Capture the cell that displays the provided text and extract its [x, y] central coordinate. 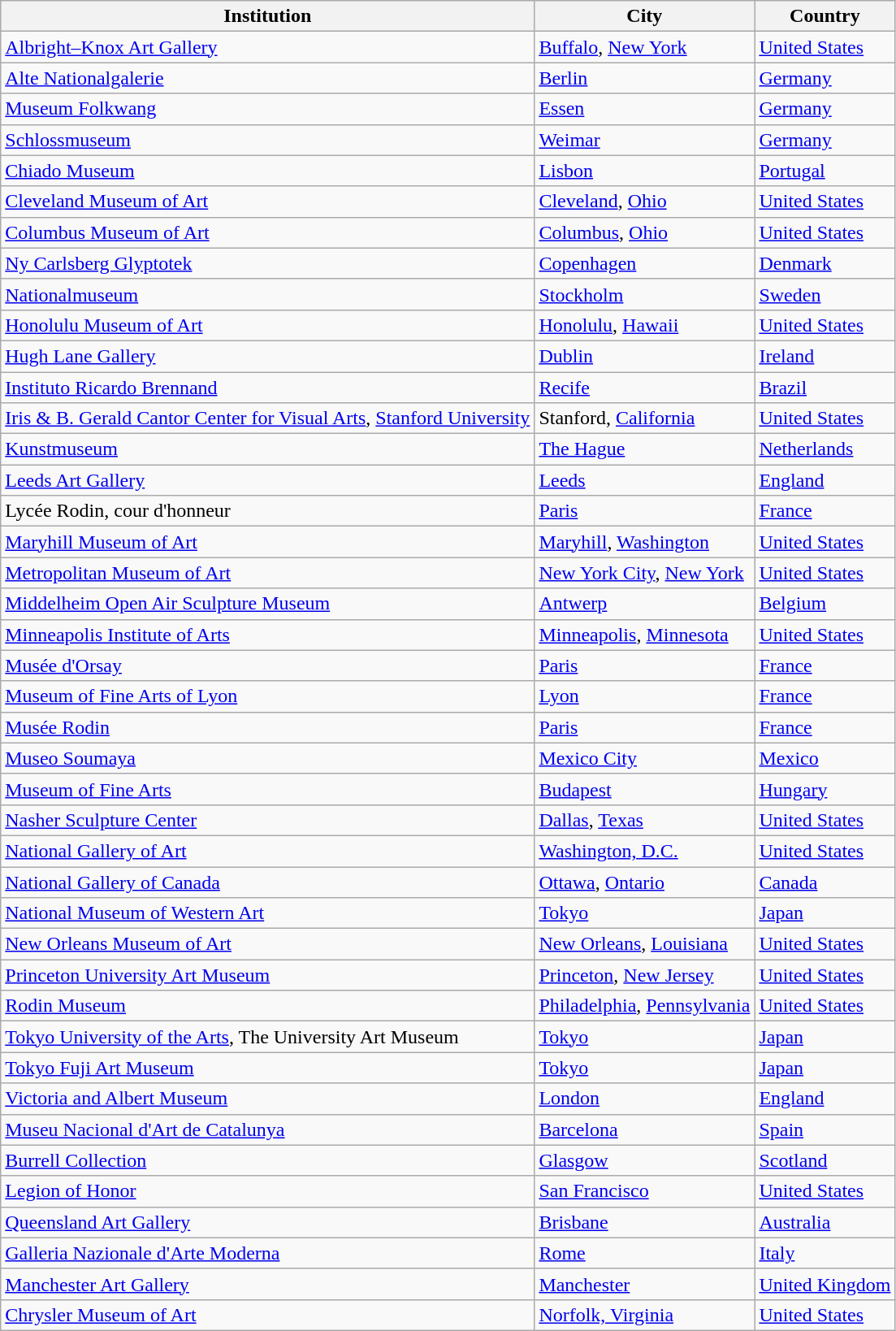
Antwerp [645, 604]
National Museum of Western Art [268, 913]
San Francisco [645, 1191]
Australia [825, 1222]
Stockholm [645, 294]
Metropolitan Museum of Art [268, 573]
Maryhill, Washington [645, 542]
Honolulu Museum of Art [268, 325]
Victoria and Albert Museum [268, 1099]
Rodin Museum [268, 1006]
Dallas, Texas [645, 820]
Copenhagen [645, 263]
Nationalmuseum [268, 294]
Stanford, California [645, 418]
Chiado Museum [268, 171]
Tokyo Fuji Art Museum [268, 1068]
Columbus, Ohio [645, 232]
New Orleans Museum of Art [268, 944]
Lycée Rodin, cour d'honneur [268, 511]
Museu Nacional d'Art de Catalunya [268, 1129]
Cleveland, Ohio [645, 202]
Berlin [645, 78]
National Gallery of Canada [268, 882]
London [645, 1099]
New York City, New York [645, 573]
Galleria Nazionale d'Arte Moderna [268, 1253]
Maryhill Museum of Art [268, 542]
Brisbane [645, 1222]
Ottawa, Ontario [645, 882]
Cleveland Museum of Art [268, 202]
Norfolk, Virginia [645, 1315]
Sweden [825, 294]
Hugh Lane Gallery [268, 356]
Museum Folkwang [268, 109]
Musée Rodin [268, 727]
Lisbon [645, 171]
Princeton, New Jersey [645, 975]
Philadelphia, Pennsylvania [645, 1006]
Manchester Art Gallery [268, 1284]
Instituto Ricardo Brennand [268, 388]
Glasgow [645, 1160]
Essen [645, 109]
Museum of Fine Arts of Lyon [268, 696]
The Hague [645, 449]
Institution [268, 16]
Princeton University Art Museum [268, 975]
Nasher Sculpture Center [268, 820]
Italy [825, 1253]
Burrell Collection [268, 1160]
Belgium [825, 604]
Netherlands [825, 449]
New Orleans, Louisiana [645, 944]
Kunstmuseum [268, 449]
Museum of Fine Arts [268, 789]
National Gallery of Art [268, 851]
Minneapolis, Minnesota [645, 635]
Scotland [825, 1160]
Alte Nationalgalerie [268, 78]
Brazil [825, 388]
Minneapolis Institute of Arts [268, 635]
United Kingdom [825, 1284]
Honolulu, Hawaii [645, 325]
City [645, 16]
Ireland [825, 356]
Columbus Museum of Art [268, 232]
Musée d'Orsay [268, 665]
Manchester [645, 1284]
Buffalo, New York [645, 47]
Country [825, 16]
Recife [645, 388]
Washington, D.C. [645, 851]
Chrysler Museum of Art [268, 1315]
Iris & B. Gerald Cantor Center for Visual Arts, Stanford University [268, 418]
Tokyo University of the Arts, The University Art Museum [268, 1037]
Spain [825, 1129]
Middelheim Open Air Sculpture Museum [268, 604]
Barcelona [645, 1129]
Rome [645, 1253]
Denmark [825, 263]
Portugal [825, 171]
Mexico City [645, 758]
Legion of Honor [268, 1191]
Budapest [645, 789]
Albright–Knox Art Gallery [268, 47]
Ny Carlsberg Glyptotek [268, 263]
Museo Soumaya [268, 758]
Canada [825, 882]
Queensland Art Gallery [268, 1222]
Weimar [645, 140]
Hungary [825, 789]
Dublin [645, 356]
Schlossmuseum [268, 140]
Leeds Art Gallery [268, 480]
Leeds [645, 480]
Lyon [645, 696]
Mexico [825, 758]
